Locate the cell with the specified text and output its (x, y) center coordinate. 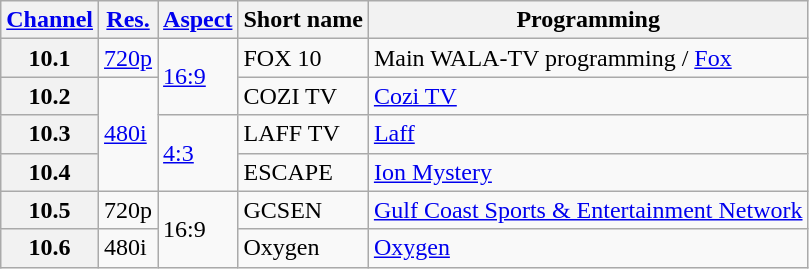
LAFF TV (303, 134)
4:3 (198, 153)
Res. (128, 20)
Programming (588, 20)
FOX 10 (303, 58)
Gulf Coast Sports & Entertainment Network (588, 210)
10.3 (50, 134)
Laff (588, 134)
10.2 (50, 96)
COZI TV (303, 96)
GCSEN (303, 210)
ESCAPE (303, 172)
10.5 (50, 210)
10.4 (50, 172)
Ion Mystery (588, 172)
10.1 (50, 58)
10.6 (50, 248)
Short name (303, 20)
Aspect (198, 20)
Main WALA-TV programming / Fox (588, 58)
Channel (50, 20)
Cozi TV (588, 96)
